From the cell containing the given text, extract its center point as [x, y] coordinate. 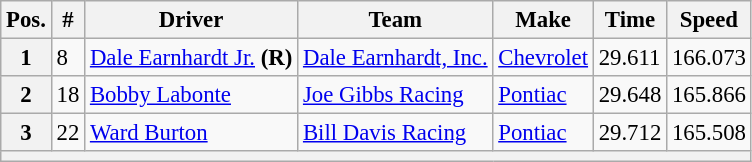
Bobby Labonte [192, 95]
1 [26, 58]
29.648 [630, 95]
Bill Davis Racing [396, 133]
Team [396, 20]
# [68, 20]
165.508 [710, 133]
8 [68, 58]
166.073 [710, 58]
165.866 [710, 95]
3 [26, 133]
22 [68, 133]
Driver [192, 20]
Ward Burton [192, 133]
29.712 [630, 133]
2 [26, 95]
18 [68, 95]
Dale Earnhardt, Inc. [396, 58]
Chevrolet [543, 58]
Pos. [26, 20]
Speed [710, 20]
Make [543, 20]
Dale Earnhardt Jr. (R) [192, 58]
Joe Gibbs Racing [396, 95]
Time [630, 20]
29.611 [630, 58]
